Detect which cell encompasses the target text, then output its [x, y] center coordinate. 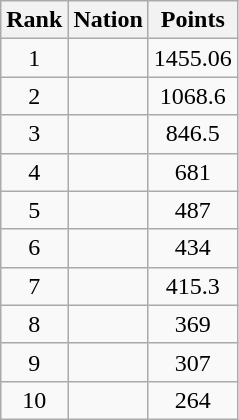
3 [34, 134]
10 [34, 400]
Nation [108, 20]
681 [192, 172]
264 [192, 400]
2 [34, 96]
1455.06 [192, 58]
369 [192, 324]
434 [192, 248]
4 [34, 172]
5 [34, 210]
Points [192, 20]
Rank [34, 20]
307 [192, 362]
487 [192, 210]
8 [34, 324]
1068.6 [192, 96]
415.3 [192, 286]
846.5 [192, 134]
7 [34, 286]
1 [34, 58]
9 [34, 362]
6 [34, 248]
